Determine the (x, y) coordinate at the center of the cell enclosing the given text.  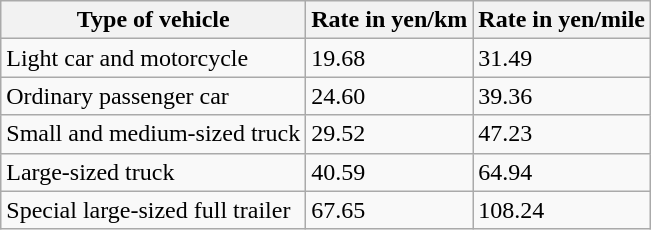
40.59 (390, 172)
47.23 (562, 134)
Rate in yen/km (390, 20)
19.68 (390, 58)
39.36 (562, 96)
Ordinary passenger car (154, 96)
Rate in yen/mile (562, 20)
Small and medium-sized truck (154, 134)
Type of vehicle (154, 20)
Special large-sized full trailer (154, 210)
31.49 (562, 58)
64.94 (562, 172)
Light car and motorcycle (154, 58)
Large-sized truck (154, 172)
29.52 (390, 134)
24.60 (390, 96)
67.65 (390, 210)
108.24 (562, 210)
